Provide the [X, Y] coordinate of the cell's center where the given text is located.  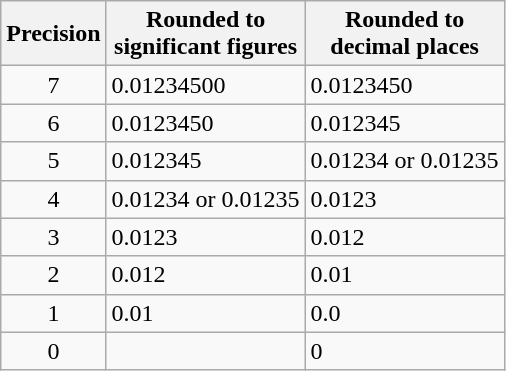
1 [54, 313]
7 [54, 85]
Rounded todecimal places [404, 34]
3 [54, 237]
6 [54, 123]
0.0 [404, 313]
Precision [54, 34]
Rounded tosignificant figures [206, 34]
2 [54, 275]
5 [54, 161]
0.01234500 [206, 85]
4 [54, 199]
